Detect which cell encompasses the target text, then output its (x, y) center coordinate. 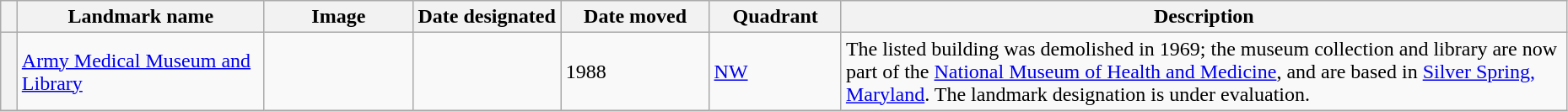
Description (1204, 17)
Quadrant (775, 17)
1988 (635, 71)
Date moved (635, 17)
Landmark name (140, 17)
NW (775, 71)
Image (338, 17)
Date designated (487, 17)
Army Medical Museum and Library (140, 71)
